Scan for the cell matching the given text and deliver its [X, Y] coordinate at center. 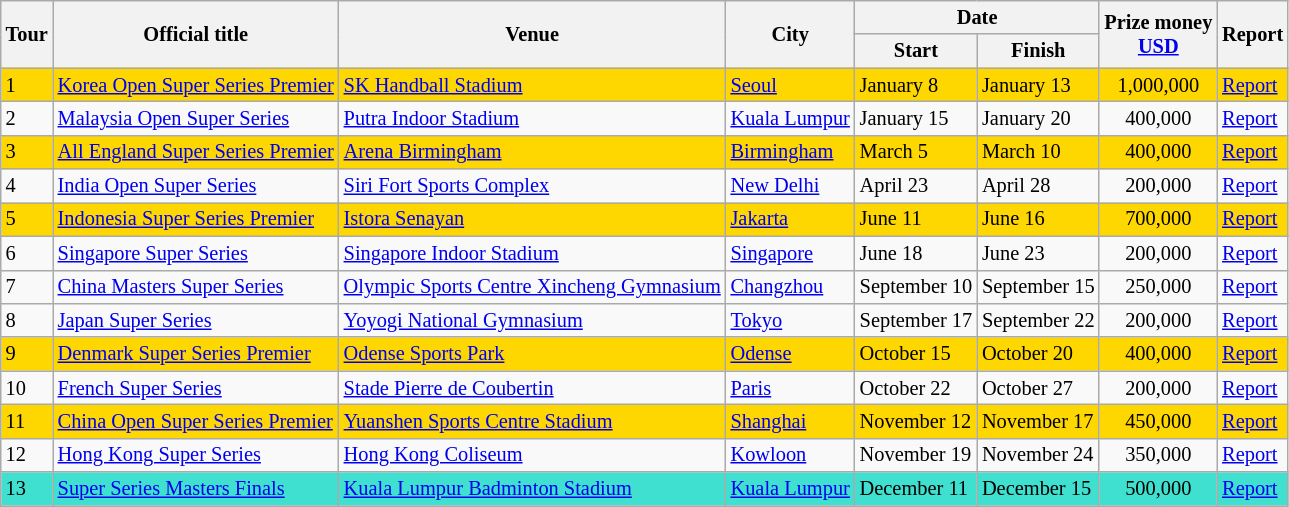
October 22 [916, 388]
Start [916, 51]
Korea Open Super Series Premier [196, 85]
October 27 [1038, 388]
September 17 [916, 320]
China Masters Super Series [196, 287]
December 15 [1038, 489]
September 22 [1038, 320]
June 23 [1038, 253]
Singapore Super Series [196, 253]
September 10 [916, 287]
Olympic Sports Centre Xincheng Gymnasium [532, 287]
Stade Pierre de Coubertin [532, 388]
Kuala Lumpur Badminton Stadium [532, 489]
Yoyogi National Gymnasium [532, 320]
October 15 [916, 354]
November 17 [1038, 421]
Changzhou [790, 287]
Japan Super Series [196, 320]
Siri Fort Sports Complex [532, 186]
Hong Kong Coliseum [532, 455]
450,000 [1158, 421]
SK Handball Stadium [532, 85]
Shanghai [790, 421]
March 5 [916, 152]
Denmark Super Series Premier [196, 354]
Kowloon [790, 455]
Venue [532, 34]
Birmingham [790, 152]
China Open Super Series Premier [196, 421]
12 [27, 455]
1 [27, 85]
8 [27, 320]
Odense [790, 354]
6 [27, 253]
2 [27, 118]
Odense Sports Park [532, 354]
Istora Senayan [532, 219]
January 13 [1038, 85]
November 19 [916, 455]
10 [27, 388]
Arena Birmingham [532, 152]
January 20 [1038, 118]
Putra Indoor Stadium [532, 118]
500,000 [1158, 489]
Prize money USD [1158, 34]
1,000,000 [1158, 85]
India Open Super Series [196, 186]
3 [27, 152]
Seoul [790, 85]
Paris [790, 388]
New Delhi [790, 186]
250,000 [1158, 287]
Tokyo [790, 320]
June 18 [916, 253]
November 12 [916, 421]
Singapore Indoor Stadium [532, 253]
December 11 [916, 489]
Super Series Masters Finals [196, 489]
April 23 [916, 186]
September 15 [1038, 287]
June 16 [1038, 219]
13 [27, 489]
November 24 [1038, 455]
Official title [196, 34]
5 [27, 219]
January 15 [916, 118]
4 [27, 186]
Singapore [790, 253]
350,000 [1158, 455]
Date [978, 17]
Tour [27, 34]
Yuanshen Sports Centre Stadium [532, 421]
June 11 [916, 219]
March 10 [1038, 152]
October 20 [1038, 354]
January 8 [916, 85]
Jakarta [790, 219]
French Super Series [196, 388]
City [790, 34]
Malaysia Open Super Series [196, 118]
9 [27, 354]
11 [27, 421]
7 [27, 287]
Hong Kong Super Series [196, 455]
700,000 [1158, 219]
Finish [1038, 51]
April 28 [1038, 186]
Indonesia Super Series Premier [196, 219]
All England Super Series Premier [196, 152]
